Output the (x, y) coordinate of the center of the cell containing the given text.  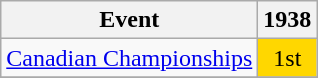
Event (130, 20)
1938 (288, 20)
1st (288, 58)
Canadian Championships (130, 58)
